Return the (x, y) coordinate for the center point of the cell that contains the specified text.  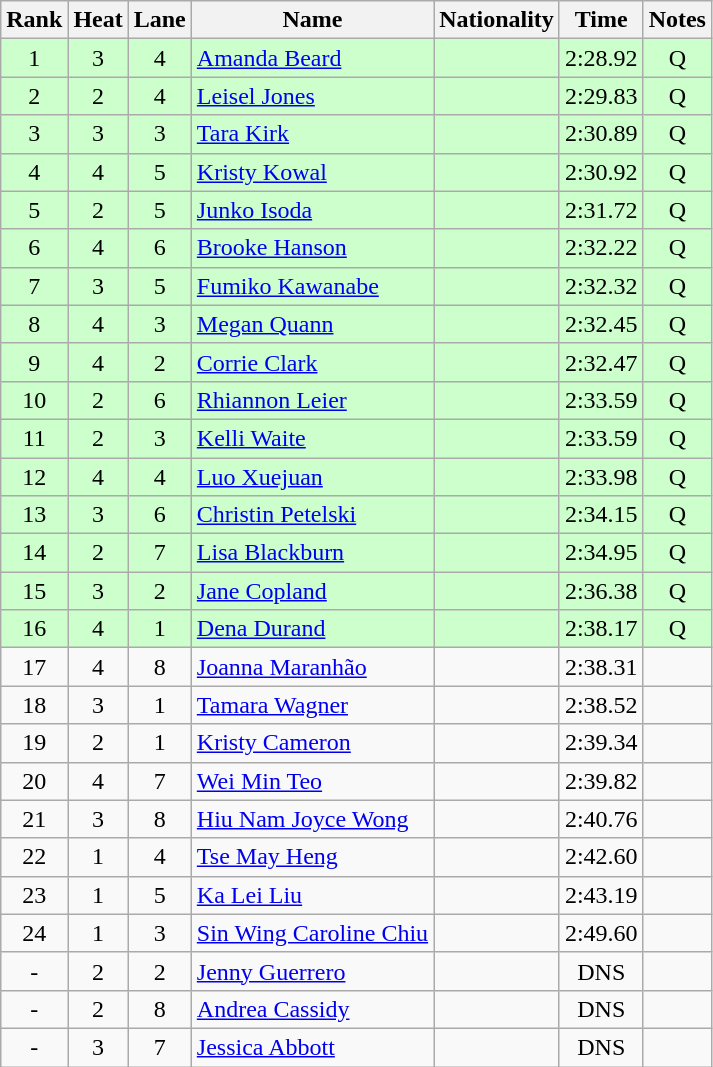
Jenny Guerrero (312, 971)
Jessica Abbott (312, 1047)
Nationality (497, 20)
22 (34, 857)
Lisa Blackburn (312, 553)
Christin Petelski (312, 515)
Rank (34, 20)
21 (34, 819)
2:32.47 (601, 362)
19 (34, 743)
2:38.31 (601, 667)
2:29.83 (601, 96)
14 (34, 553)
2:31.72 (601, 210)
Brooke Hanson (312, 248)
Jane Copland (312, 591)
2:34.95 (601, 553)
2:38.52 (601, 705)
9 (34, 362)
Joanna Maranhão (312, 667)
Andrea Cassidy (312, 1009)
12 (34, 477)
Amanda Beard (312, 58)
10 (34, 400)
2:42.60 (601, 857)
2:32.22 (601, 248)
18 (34, 705)
2:43.19 (601, 895)
20 (34, 781)
13 (34, 515)
2:34.15 (601, 515)
2:49.60 (601, 933)
Wei Min Teo (312, 781)
Corrie Clark (312, 362)
Luo Xuejuan (312, 477)
Notes (677, 20)
Sin Wing Caroline Chiu (312, 933)
2:30.92 (601, 172)
Rhiannon Leier (312, 400)
23 (34, 895)
16 (34, 629)
Tamara Wagner (312, 705)
Tse May Heng (312, 857)
24 (34, 933)
15 (34, 591)
Hiu Nam Joyce Wong (312, 819)
2:32.32 (601, 286)
Junko Isoda (312, 210)
Kristy Cameron (312, 743)
Name (312, 20)
Heat (98, 20)
Ka Lei Liu (312, 895)
11 (34, 438)
Tara Kirk (312, 134)
2:39.34 (601, 743)
17 (34, 667)
2:39.82 (601, 781)
2:32.45 (601, 324)
Dena Durand (312, 629)
2:30.89 (601, 134)
Kelli Waite (312, 438)
2:40.76 (601, 819)
Time (601, 20)
Fumiko Kawanabe (312, 286)
Kristy Kowal (312, 172)
2:28.92 (601, 58)
2:33.98 (601, 477)
Lane (160, 20)
2:36.38 (601, 591)
Leisel Jones (312, 96)
2:38.17 (601, 629)
Megan Quann (312, 324)
